Determine the (x, y) coordinate at the center of the cell enclosing the given text.  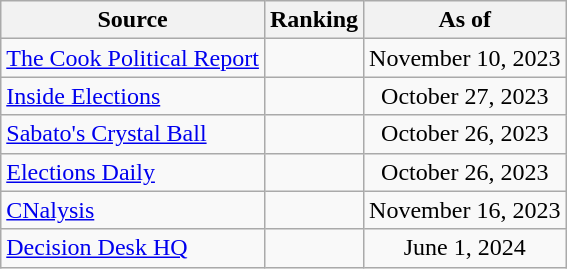
Inside Elections (133, 96)
CNalysis (133, 210)
October 27, 2023 (465, 96)
November 10, 2023 (465, 58)
As of (465, 20)
June 1, 2024 (465, 248)
Source (133, 20)
Decision Desk HQ (133, 248)
Sabato's Crystal Ball (133, 134)
November 16, 2023 (465, 210)
Ranking (314, 20)
The Cook Political Report (133, 58)
Elections Daily (133, 172)
